Provide the (X, Y) coordinate of the cell's center where the given text is located.  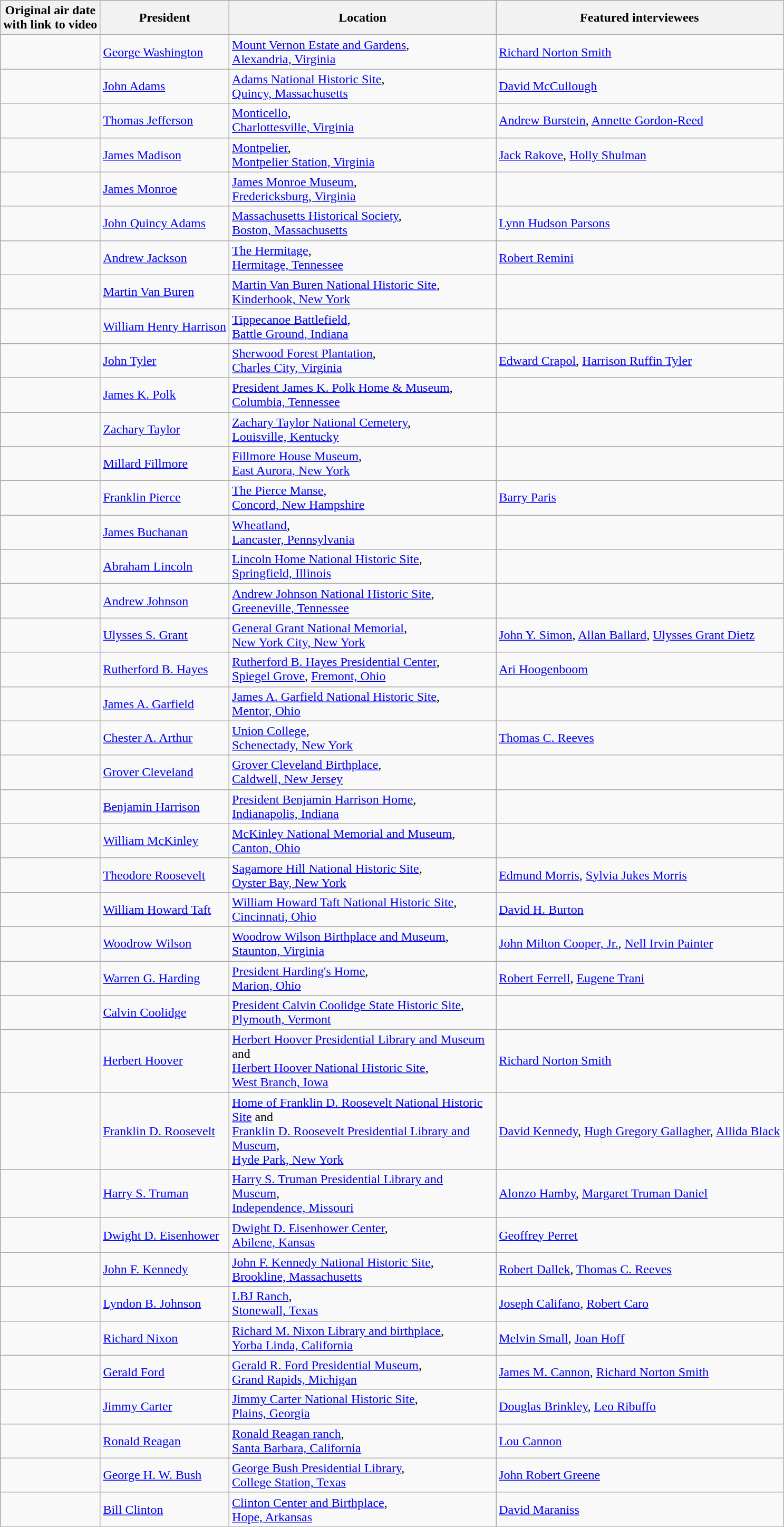
Benjamin Harrison (164, 807)
Montpelier,Montpelier Station, Virginia (363, 155)
Melvin Small, Joan Hoff (640, 1338)
Barry Paris (640, 498)
Andrew Burstein, Annette Gordon-Reed (640, 120)
Ronald Reagan (164, 1441)
Robert Remini (640, 257)
Chester A. Arthur (164, 738)
Lincoln Home National Historic Site,Springfield, Illinois (363, 566)
Douglas Brinkley, Leo Ribuffo (640, 1407)
Adams National Historic Site,Quincy, Massachusetts (363, 86)
John Tyler (164, 361)
President James K. Polk Home & Museum,Columbia, Tennessee (363, 394)
Robert Dallek, Thomas C. Reeves (640, 1270)
Franklin Pierce (164, 498)
Franklin D. Roosevelt (164, 1131)
Sagamore Hill National Historic Site,Oyster Bay, New York (363, 875)
John Y. Simon, Allan Ballard, Ulysses Grant Dietz (640, 635)
Jimmy Carter (164, 1407)
Original air datewith link to video (51, 18)
Harry S. Truman Presidential Library and Museum,Independence, Missouri (363, 1194)
Fillmore House Museum,East Aurora, New York (363, 464)
Martin Van Buren National Historic Site,Kinderhook, New York (363, 292)
President Harding's Home,Marion, Ohio (363, 978)
Grover Cleveland (164, 772)
Ronald Reagan ranch,Santa Barbara, California (363, 1441)
Geoffrey Perret (640, 1235)
James K. Polk (164, 394)
John F. Kennedy (164, 1270)
Lou Cannon (640, 1441)
Herbert Hoover (164, 1061)
James A. Garfield National Historic Site,Mentor, Ohio (363, 703)
Rutherford B. Hayes (164, 670)
John Adams (164, 86)
LBJ Ranch,Stonewall, Texas (363, 1303)
John F. Kennedy National Historic Site,Brookline, Massachusetts (363, 1270)
Wheatland,Lancaster, Pennsylvania (363, 533)
George H. W. Bush (164, 1475)
Bill Clinton (164, 1509)
President Benjamin Harrison Home,Indianapolis, Indiana (363, 807)
Harry S. Truman (164, 1194)
The Pierce Manse,Concord, New Hampshire (363, 498)
David Kennedy, Hugh Gregory Gallagher, Allida Black (640, 1131)
Union College,Schenectady, New York (363, 738)
Zachary Taylor National Cemetery,Louisville, Kentucky (363, 429)
Massachusetts Historical Society,Boston, Massachusetts (363, 224)
Home of Franklin D. Roosevelt National Historic Site andFranklin D. Roosevelt Presidential Library and Museum,Hyde Park, New York (363, 1131)
Dwight D. Eisenhower (164, 1235)
Rutherford B. Hayes Presidential Center,Spiegel Grove, Fremont, Ohio (363, 670)
David Maraniss (640, 1509)
Andrew Johnson (164, 601)
Calvin Coolidge (164, 1012)
Theodore Roosevelt (164, 875)
Andrew Jackson (164, 257)
Ulysses S. Grant (164, 635)
Martin Van Buren (164, 292)
Gerald R. Ford Presidential Museum,Grand Rapids, Michigan (363, 1372)
Zachary Taylor (164, 429)
Robert Ferrell, Eugene Trani (640, 978)
Monticello,Charlottesville, Virginia (363, 120)
James M. Cannon, Richard Norton Smith (640, 1372)
James Buchanan (164, 533)
Dwight D. Eisenhower Center,Abilene, Kansas (363, 1235)
President Calvin Coolidge State Historic Site,Plymouth, Vermont (363, 1012)
McKinley National Memorial and Museum,Canton, Ohio (363, 840)
The Hermitage,Hermitage, Tennessee (363, 257)
Thomas Jefferson (164, 120)
Mount Vernon Estate and Gardens,Alexandria, Virginia (363, 52)
Location (363, 18)
James Monroe (164, 189)
Lynn Hudson Parsons (640, 224)
Jack Rakove, Holly Shulman (640, 155)
Sherwood Forest Plantation,Charles City, Virginia (363, 361)
Lyndon B. Johnson (164, 1303)
John Milton Cooper, Jr., Nell Irvin Painter (640, 944)
Gerald Ford (164, 1372)
Abraham Lincoln (164, 566)
General Grant National Memorial,New York City, New York (363, 635)
John Quincy Adams (164, 224)
Clinton Center and Birthplace,Hope, Arkansas (363, 1509)
Edward Crapol, Harrison Ruffin Tyler (640, 361)
Woodrow Wilson Birthplace and Museum,Staunton, Virginia (363, 944)
David H. Burton (640, 909)
William McKinley (164, 840)
Richard Nixon (164, 1338)
George Bush Presidential Library,College Station, Texas (363, 1475)
William Howard Taft (164, 909)
James Madison (164, 155)
Edmund Morris, Sylvia Jukes Morris (640, 875)
David McCullough (640, 86)
Millard Fillmore (164, 464)
Tippecanoe Battlefield,Battle Ground, Indiana (363, 326)
Grover Cleveland Birthplace,Caldwell, New Jersey (363, 772)
Joseph Califano, Robert Caro (640, 1303)
Alonzo Hamby, Margaret Truman Daniel (640, 1194)
George Washington (164, 52)
William Henry Harrison (164, 326)
Thomas C. Reeves (640, 738)
Ari Hoogenboom (640, 670)
President (164, 18)
Jimmy Carter National Historic Site,Plains, Georgia (363, 1407)
James Monroe Museum,Fredericksburg, Virginia (363, 189)
James A. Garfield (164, 703)
Woodrow Wilson (164, 944)
Richard M. Nixon Library and birthplace,Yorba Linda, California (363, 1338)
Herbert Hoover Presidential Library and Museum andHerbert Hoover National Historic Site,West Branch, Iowa (363, 1061)
Featured interviewees (640, 18)
Warren G. Harding (164, 978)
John Robert Greene (640, 1475)
Andrew Johnson National Historic Site,Greeneville, Tennessee (363, 601)
William Howard Taft National Historic Site,Cincinnati, Ohio (363, 909)
